Scan for the cell matching the given text and deliver its [X, Y] coordinate at center. 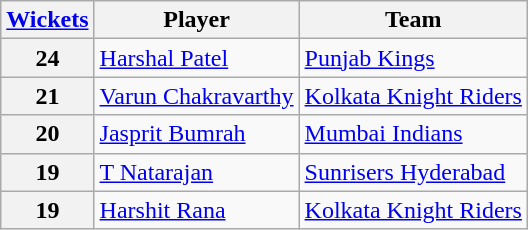
T Natarajan [196, 172]
24 [48, 58]
20 [48, 134]
Harshit Rana [196, 210]
Punjab Kings [413, 58]
Varun Chakravarthy [196, 96]
Wickets [48, 20]
Jasprit Bumrah [196, 134]
Team [413, 20]
Sunrisers Hyderabad [413, 172]
21 [48, 96]
Harshal Patel [196, 58]
Mumbai Indians [413, 134]
Player [196, 20]
